Search for the cell housing the specified text and yield its [x, y] center coordinate. 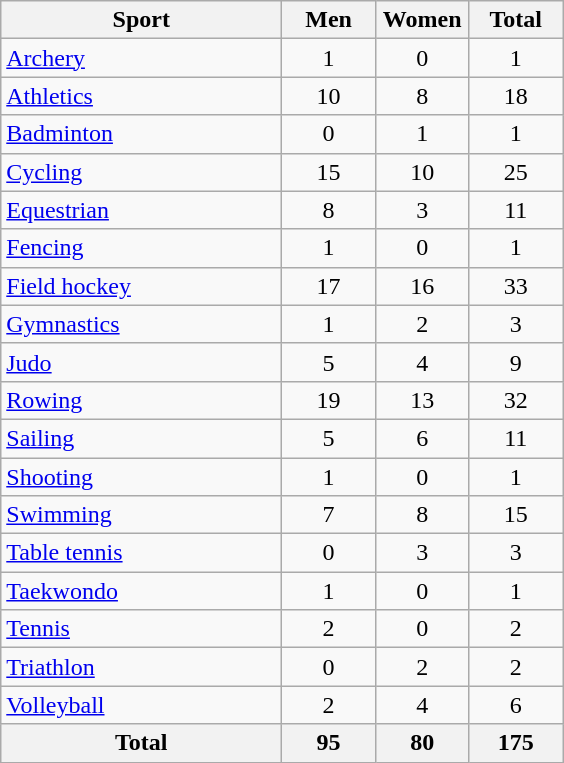
Cycling [142, 172]
Badminton [142, 134]
Field hockey [142, 286]
17 [329, 286]
Rowing [142, 400]
32 [516, 400]
Sailing [142, 438]
Gymnastics [142, 324]
19 [329, 400]
80 [422, 743]
18 [516, 96]
Table tennis [142, 553]
13 [422, 400]
Women [422, 20]
95 [329, 743]
Athletics [142, 96]
9 [516, 362]
33 [516, 286]
7 [329, 515]
175 [516, 743]
16 [422, 286]
Triathlon [142, 667]
Taekwondo [142, 591]
Shooting [142, 477]
Volleyball [142, 705]
Archery [142, 58]
Men [329, 20]
Sport [142, 20]
25 [516, 172]
Judo [142, 362]
Tennis [142, 629]
Swimming [142, 515]
Equestrian [142, 210]
Fencing [142, 248]
